Provide the [x, y] coordinate of the cell's center where the given text is located.  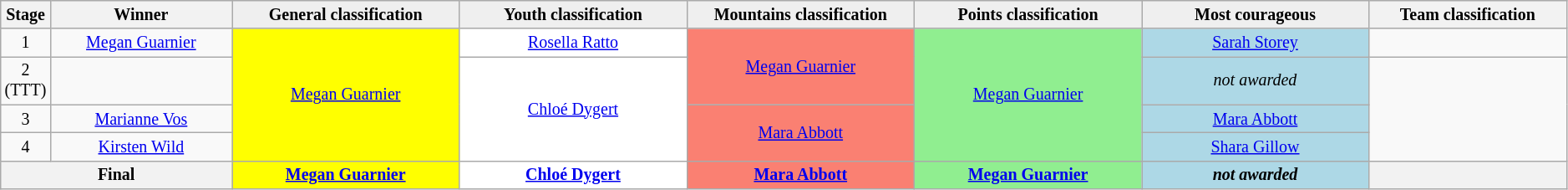
Rosella Ratto [573, 44]
Stage [25, 15]
1 [25, 44]
Marianne Vos [140, 119]
Kirsten Wild [140, 147]
Sarah Storey [1256, 44]
Points classification [1028, 15]
4 [25, 147]
Winner [140, 15]
Mountains classification [800, 15]
2 (TTT) [25, 80]
General classification [346, 15]
Youth classification [573, 15]
Final [117, 174]
Shara Gillow [1256, 147]
Team classification [1467, 15]
3 [25, 119]
Most courageous [1256, 15]
